Capture the cell that displays the provided text and extract its [x, y] central coordinate. 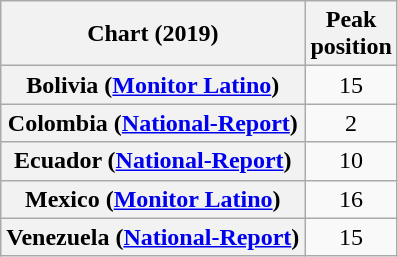
Bolivia (Monitor Latino) [153, 85]
10 [351, 161]
Venezuela (National-Report) [153, 237]
Peakposition [351, 34]
16 [351, 199]
Mexico (Monitor Latino) [153, 199]
Colombia (National-Report) [153, 123]
2 [351, 123]
Ecuador (National-Report) [153, 161]
Chart (2019) [153, 34]
